Detect which cell encompasses the target text, then output its [x, y] center coordinate. 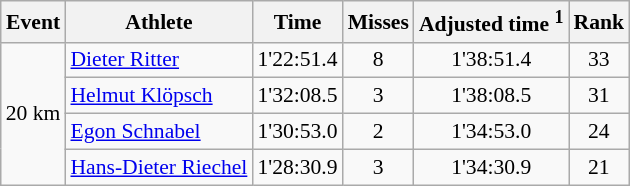
Event [34, 22]
24 [600, 132]
Egon Schnabel [158, 132]
Adjusted time 1 [492, 22]
8 [378, 60]
1'30:53.0 [297, 132]
Rank [600, 22]
Helmut Klöpsch [158, 96]
1'38:51.4 [492, 60]
31 [600, 96]
1'38:08.5 [492, 96]
33 [600, 60]
Dieter Ritter [158, 60]
Misses [378, 22]
20 km [34, 113]
1'34:30.9 [492, 167]
1'22:51.4 [297, 60]
2 [378, 132]
1'28:30.9 [297, 167]
Hans-Dieter Riechel [158, 167]
1'34:53.0 [492, 132]
1'32:08.5 [297, 96]
21 [600, 167]
Time [297, 22]
Athlete [158, 22]
